Scan for the cell matching the given text and deliver its (X, Y) coordinate at center. 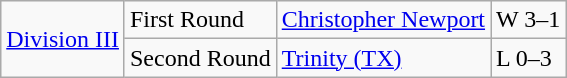
First Round (200, 20)
Division III (63, 39)
Second Round (200, 58)
Christopher Newport (383, 20)
Trinity (TX) (383, 58)
W 3–1 (528, 20)
L 0–3 (528, 58)
